Locate the cell with the specified text and output its (X, Y) center coordinate. 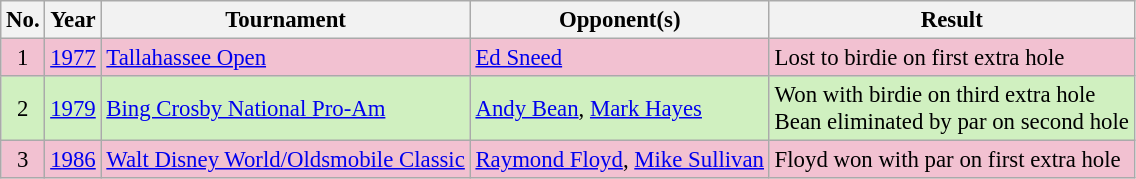
1977 (73, 58)
Lost to birdie on first extra hole (952, 58)
Year (73, 20)
No. (23, 20)
Result (952, 20)
3 (23, 160)
Tournament (286, 20)
1979 (73, 108)
Andy Bean, Mark Hayes (620, 108)
Opponent(s) (620, 20)
Won with birdie on third extra holeBean eliminated by par on second hole (952, 108)
Walt Disney World/Oldsmobile Classic (286, 160)
Ed Sneed (620, 58)
Raymond Floyd, Mike Sullivan (620, 160)
Tallahassee Open (286, 58)
Floyd won with par on first extra hole (952, 160)
2 (23, 108)
Bing Crosby National Pro-Am (286, 108)
1986 (73, 160)
1 (23, 58)
